Scan for the cell matching the given text and deliver its (x, y) coordinate at center. 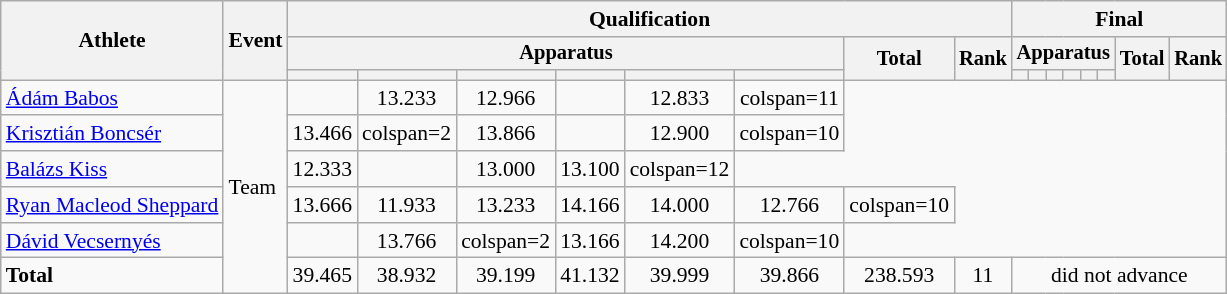
12.766 (789, 205)
238.593 (899, 276)
12.333 (322, 169)
Qualification (650, 19)
39.999 (680, 276)
colspan=12 (680, 169)
39.465 (322, 276)
13.166 (590, 241)
41.132 (590, 276)
Event (255, 40)
13.766 (406, 241)
14.200 (680, 241)
39.199 (506, 276)
12.833 (680, 98)
colspan=11 (789, 98)
Ryan Macleod Sheppard (112, 205)
13.866 (506, 134)
14.166 (590, 205)
13.000 (506, 169)
Krisztián Boncsér (112, 134)
Team (255, 187)
13.666 (322, 205)
11.933 (406, 205)
did not advance (1120, 276)
Athlete (112, 40)
13.100 (590, 169)
Ádám Babos (112, 98)
39.866 (789, 276)
Final (1120, 19)
12.900 (680, 134)
Dávid Vecsernyés (112, 241)
14.000 (680, 205)
11 (983, 276)
Balázs Kiss (112, 169)
12.966 (506, 98)
13.466 (322, 134)
38.932 (406, 276)
